Extract the [X, Y] coordinate from the center of the cell holding the provided text.  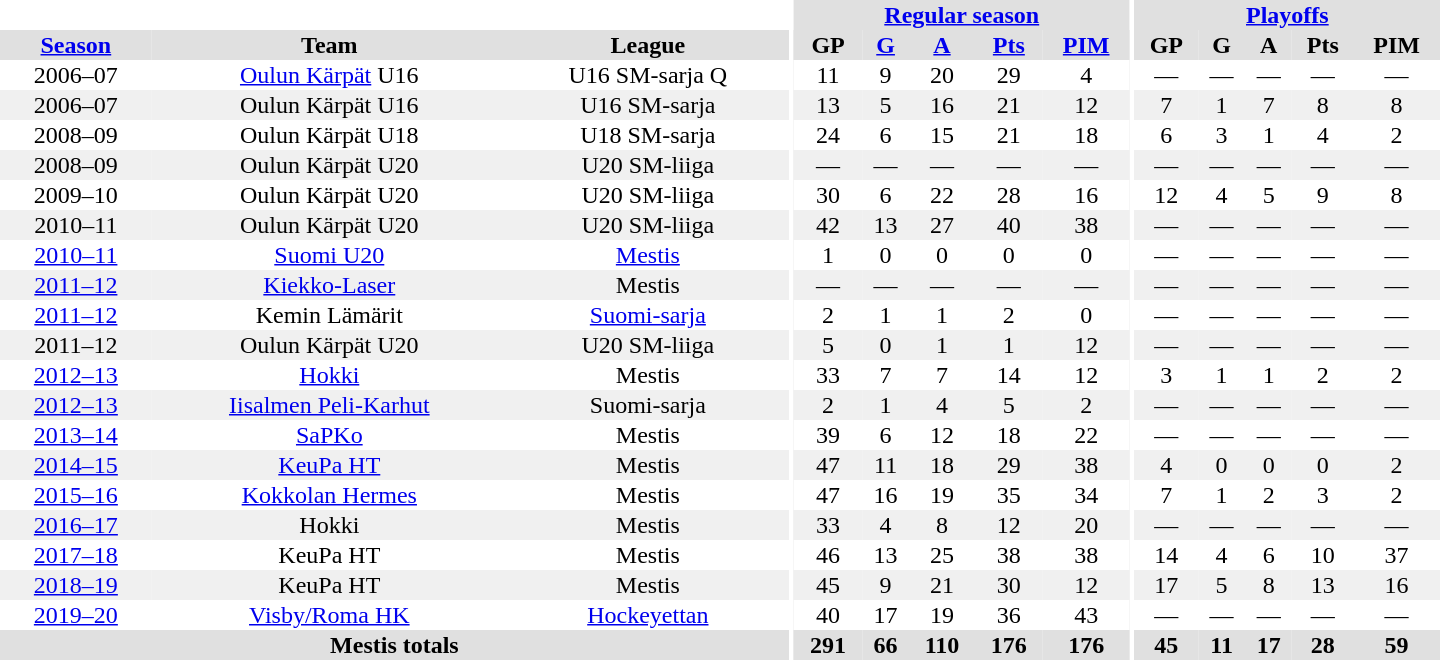
2014–15 [76, 465]
43 [1086, 615]
Kokkolan Hermes [330, 495]
U16 SM-sarja Q [648, 75]
2017–18 [76, 555]
36 [1009, 615]
59 [1396, 645]
Suomi U20 [330, 255]
42 [828, 225]
2009–10 [76, 195]
Oulun Kärpät U18 [330, 135]
Kemin Lämärit [330, 315]
15 [942, 135]
Visby/Roma HK [330, 615]
Playoffs [1288, 15]
35 [1009, 495]
U16 SM-sarja [648, 105]
10 [1322, 555]
34 [1086, 495]
27 [942, 225]
2016–17 [76, 525]
SaPKo [330, 435]
League [648, 45]
Iisalmen Peli-Karhut [330, 405]
37 [1396, 555]
24 [828, 135]
66 [886, 645]
Mestis totals [394, 645]
Kiekko-Laser [330, 285]
2018–19 [76, 585]
Team [330, 45]
Regular season [962, 15]
Hockeyettan [648, 615]
110 [942, 645]
46 [828, 555]
U18 SM-sarja [648, 135]
39 [828, 435]
2013–14 [76, 435]
291 [828, 645]
2015–16 [76, 495]
2019–20 [76, 615]
25 [942, 555]
Season [76, 45]
